For the text-containing cell, return its midpoint in [X, Y] coordinate format. 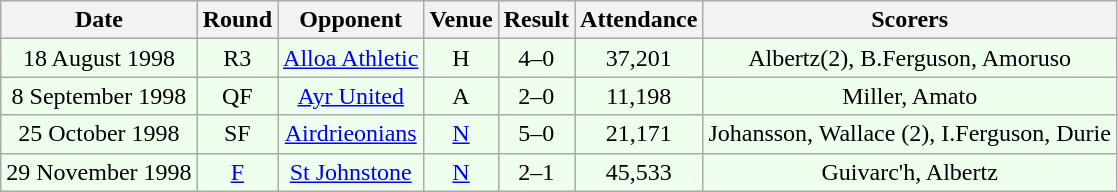
4–0 [536, 58]
Guivarc'h, Albertz [910, 172]
Attendance [639, 20]
St Johnstone [351, 172]
Alloa Athletic [351, 58]
25 October 1998 [99, 134]
45,533 [639, 172]
8 September 1998 [99, 96]
F [237, 172]
SF [237, 134]
Johansson, Wallace (2), I.Ferguson, Durie [910, 134]
11,198 [639, 96]
Ayr United [351, 96]
18 August 1998 [99, 58]
A [461, 96]
37,201 [639, 58]
21,171 [639, 134]
2–0 [536, 96]
5–0 [536, 134]
Scorers [910, 20]
QF [237, 96]
2–1 [536, 172]
Opponent [351, 20]
Airdrieonians [351, 134]
Result [536, 20]
Round [237, 20]
Miller, Amato [910, 96]
29 November 1998 [99, 172]
Venue [461, 20]
Date [99, 20]
Albertz(2), B.Ferguson, Amoruso [910, 58]
R3 [237, 58]
H [461, 58]
